For the text-containing cell, return its midpoint in [X, Y] coordinate format. 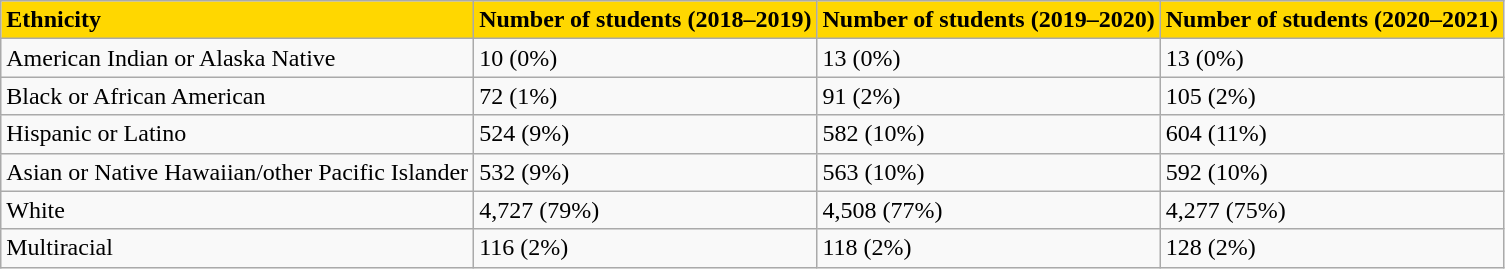
105 (2%) [1332, 96]
72 (1%) [646, 96]
Hispanic or Latino [238, 134]
532 (9%) [646, 172]
10 (0%) [646, 58]
592 (10%) [1332, 172]
4,508 (77%) [988, 210]
91 (2%) [988, 96]
Number of students (2019–2020) [988, 20]
White [238, 210]
524 (9%) [646, 134]
563 (10%) [988, 172]
Black or African American [238, 96]
Number of students (2018–2019) [646, 20]
4,727 (79%) [646, 210]
582 (10%) [988, 134]
118 (2%) [988, 248]
4,277 (75%) [1332, 210]
American Indian or Alaska Native [238, 58]
116 (2%) [646, 248]
128 (2%) [1332, 248]
Multiracial [238, 248]
Number of students (2020–2021) [1332, 20]
604 (11%) [1332, 134]
Asian or Native Hawaiian/other Pacific Islander [238, 172]
Ethnicity [238, 20]
